Identify which cell holds the provided text, then report its [x, y] central coordinate. 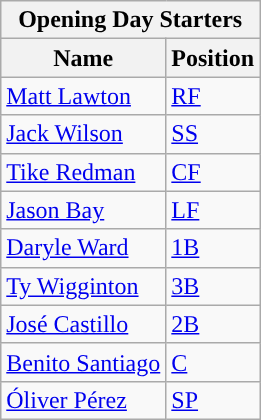
Jason Bay [84, 210]
Óliver Pérez [84, 400]
C [213, 362]
Ty Wigginton [84, 286]
SS [213, 134]
3B [213, 286]
CF [213, 172]
Benito Santiago [84, 362]
Jack Wilson [84, 134]
Name [84, 58]
RF [213, 96]
2B [213, 324]
SP [213, 400]
José Castillo [84, 324]
LF [213, 210]
Position [213, 58]
Opening Day Starters [130, 20]
Tike Redman [84, 172]
1B [213, 248]
Daryle Ward [84, 248]
Matt Lawton [84, 96]
